Capture the cell that displays the provided text and extract its [X, Y] central coordinate. 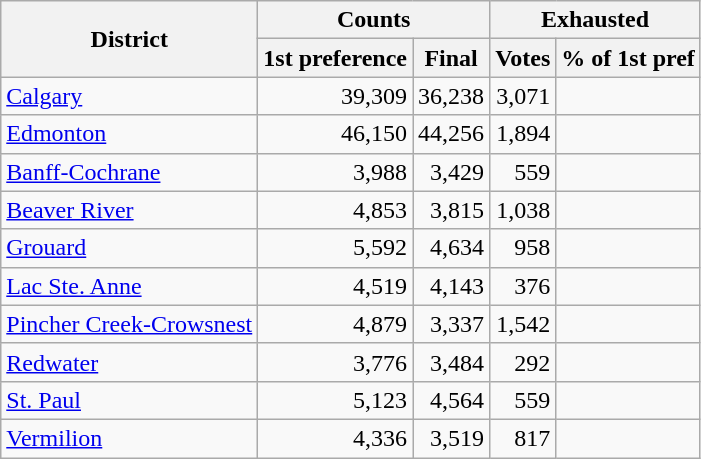
1,542 [523, 324]
Lac Ste. Anne [130, 286]
3,776 [336, 362]
3,071 [523, 96]
1,038 [523, 210]
4,336 [336, 438]
District [130, 39]
3,815 [452, 210]
Beaver River [130, 210]
4,879 [336, 324]
958 [523, 248]
3,337 [452, 324]
376 [523, 286]
Final [452, 58]
Redwater [130, 362]
Counts [374, 20]
3,988 [336, 172]
4,519 [336, 286]
5,123 [336, 400]
Exhausted [596, 20]
36,238 [452, 96]
Votes [523, 58]
% of 1st pref [628, 58]
3,429 [452, 172]
817 [523, 438]
Grouard [130, 248]
4,143 [452, 286]
4,564 [452, 400]
292 [523, 362]
1st preference [336, 58]
Vermilion [130, 438]
St. Paul [130, 400]
46,150 [336, 134]
5,592 [336, 248]
39,309 [336, 96]
44,256 [452, 134]
Edmonton [130, 134]
3,519 [452, 438]
4,853 [336, 210]
3,484 [452, 362]
Pincher Creek-Crowsnest [130, 324]
1,894 [523, 134]
4,634 [452, 248]
Calgary [130, 96]
Banff-Cochrane [130, 172]
